From the cell containing the given text, extract its center point as [X, Y] coordinate. 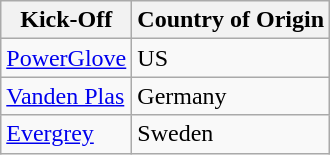
Country of Origin [231, 20]
Germany [231, 96]
Evergrey [66, 134]
US [231, 58]
Sweden [231, 134]
PowerGlove [66, 58]
Vanden Plas [66, 96]
Kick-Off [66, 20]
